For the text-containing cell, return its midpoint in (x, y) coordinate format. 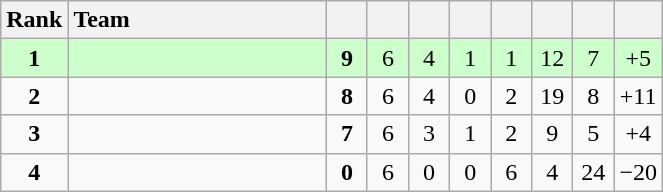
Rank (34, 20)
+4 (638, 134)
24 (594, 172)
+5 (638, 58)
−20 (638, 172)
Team (198, 20)
5 (594, 134)
19 (552, 96)
+11 (638, 96)
12 (552, 58)
